Locate the cell with the specified text and output its [X, Y] center coordinate. 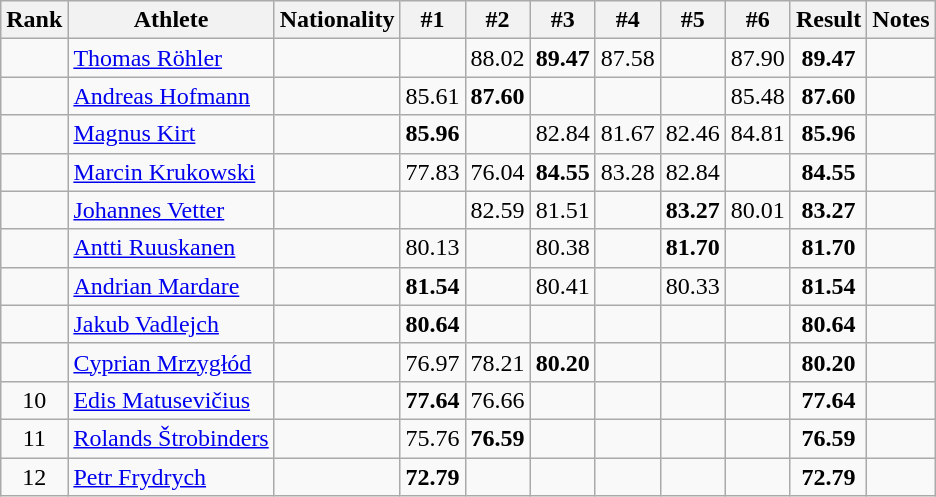
Jakub Vadlejch [171, 324]
87.90 [758, 58]
12 [34, 477]
Edis Matusevičius [171, 400]
78.21 [498, 362]
#1 [432, 20]
Thomas Röhler [171, 58]
#3 [562, 20]
87.58 [628, 58]
Result [828, 20]
Petr Frydrych [171, 477]
Nationality [337, 20]
10 [34, 400]
75.76 [432, 438]
88.02 [498, 58]
76.97 [432, 362]
11 [34, 438]
Andreas Hofmann [171, 96]
85.61 [432, 96]
82.46 [692, 134]
85.48 [758, 96]
83.28 [628, 172]
80.13 [432, 248]
84.81 [758, 134]
Rolands Štrobinders [171, 438]
81.51 [562, 210]
80.41 [562, 286]
Notes [901, 20]
80.01 [758, 210]
80.33 [692, 286]
Rank [34, 20]
#5 [692, 20]
#4 [628, 20]
76.04 [498, 172]
80.38 [562, 248]
Magnus Kirt [171, 134]
Johannes Vetter [171, 210]
Marcin Krukowski [171, 172]
#2 [498, 20]
Antti Ruuskanen [171, 248]
77.83 [432, 172]
Cyprian Mrzygłód [171, 362]
81.67 [628, 134]
#6 [758, 20]
Athlete [171, 20]
76.66 [498, 400]
82.59 [498, 210]
Andrian Mardare [171, 286]
